Determine the [X, Y] coordinate at the center of the cell enclosing the given text.  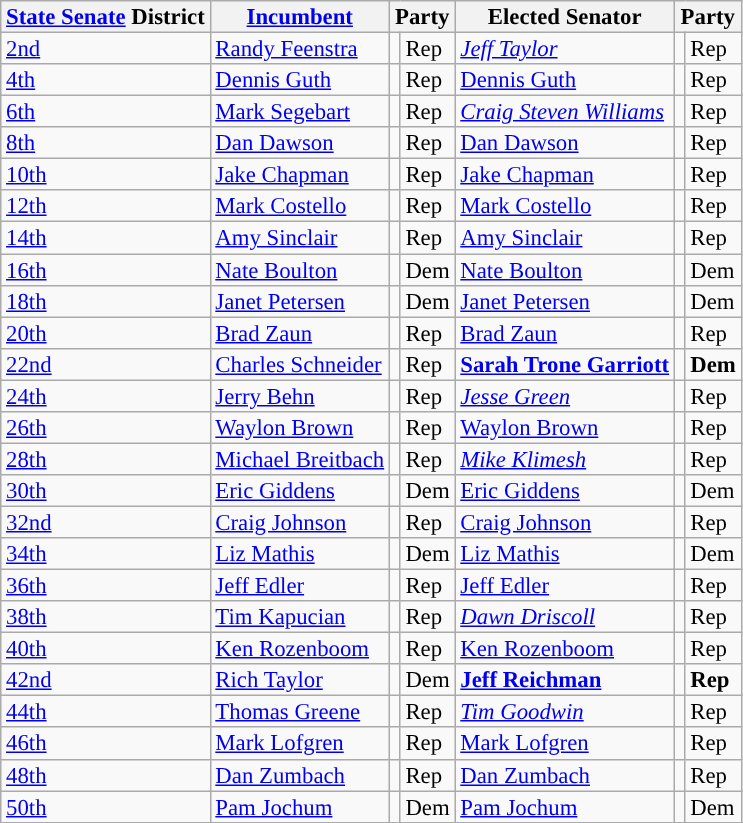
Elected Senator [564, 17]
48th [106, 775]
Sarah Trone Garriott [564, 364]
28th [106, 459]
2nd [106, 49]
Rich Taylor [300, 680]
14th [106, 238]
4th [106, 80]
Jesse Green [564, 396]
Michael Breitbach [300, 459]
36th [106, 586]
32nd [106, 522]
24th [106, 396]
State Senate District [106, 17]
Dawn Driscoll [564, 617]
38th [106, 617]
Incumbent [300, 17]
Jeff Taylor [564, 49]
Thomas Greene [300, 712]
18th [106, 301]
Craig Steven Williams [564, 112]
10th [106, 175]
44th [106, 712]
34th [106, 554]
22nd [106, 364]
16th [106, 270]
6th [106, 112]
Jeff Reichman [564, 680]
Tim Goodwin [564, 712]
Tim Kapucian [300, 617]
50th [106, 807]
30th [106, 491]
40th [106, 649]
42nd [106, 680]
Charles Schneider [300, 364]
46th [106, 744]
20th [106, 333]
12th [106, 206]
Jerry Behn [300, 396]
Mark Segebart [300, 112]
Mike Klimesh [564, 459]
Randy Feenstra [300, 49]
8th [106, 143]
26th [106, 428]
